Output the [X, Y] coordinate of the center of the cell containing the given text.  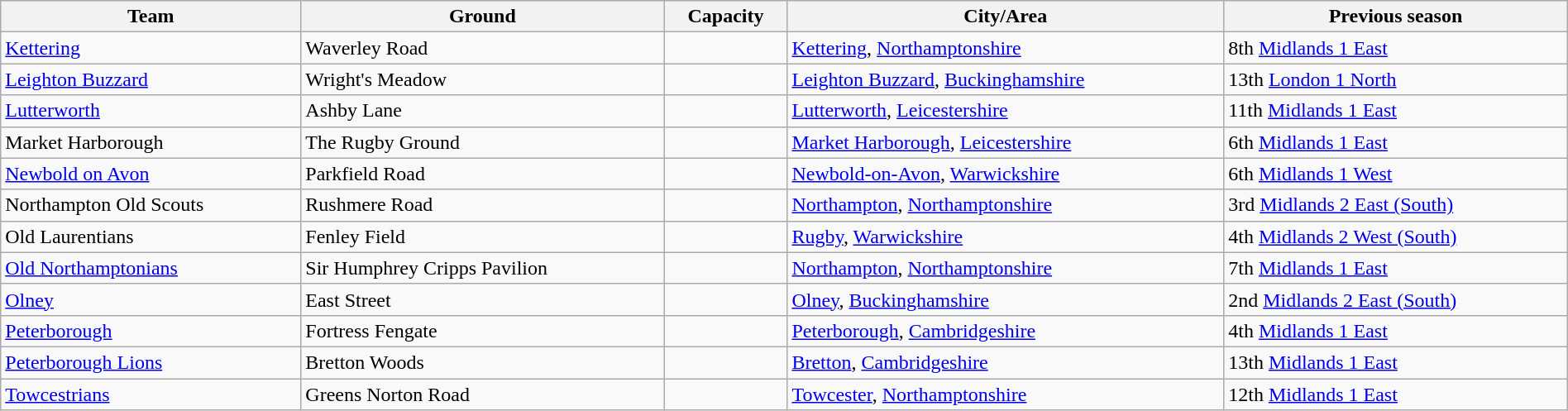
4th Midlands 2 West (South) [1396, 237]
Newbold-on-Avon, Warwickshire [1006, 174]
Lutterworth [151, 111]
Towcester, Northamptonshire [1006, 394]
2nd Midlands 2 East (South) [1396, 299]
13th London 1 North [1396, 79]
8th Midlands 1 East [1396, 48]
The Rugby Ground [483, 142]
13th Midlands 1 East [1396, 362]
Peterborough [151, 331]
Lutterworth, Leicestershire [1006, 111]
Market Harborough, Leicestershire [1006, 142]
Waverley Road [483, 48]
Northampton Old Scouts [151, 205]
Sir Humphrey Cripps Pavilion [483, 268]
Old Laurentians [151, 237]
6th Midlands 1 East [1396, 142]
Market Harborough [151, 142]
City/Area [1006, 17]
Olney [151, 299]
Rushmere Road [483, 205]
7th Midlands 1 East [1396, 268]
Capacity [726, 17]
Old Northamptonians [151, 268]
Peterborough Lions [151, 362]
11th Midlands 1 East [1396, 111]
Team [151, 17]
Kettering, Northamptonshire [1006, 48]
Greens Norton Road [483, 394]
East Street [483, 299]
6th Midlands 1 West [1396, 174]
4th Midlands 1 East [1396, 331]
Wright's Meadow [483, 79]
Bretton Woods [483, 362]
Fortress Fengate [483, 331]
3rd Midlands 2 East (South) [1396, 205]
Kettering [151, 48]
Leighton Buzzard [151, 79]
Rugby, Warwickshire [1006, 237]
Towcestrians [151, 394]
Ground [483, 17]
12th Midlands 1 East [1396, 394]
Newbold on Avon [151, 174]
Ashby Lane [483, 111]
Bretton, Cambridgeshire [1006, 362]
Fenley Field [483, 237]
Previous season [1396, 17]
Peterborough, Cambridgeshire [1006, 331]
Olney, Buckinghamshire [1006, 299]
Parkfield Road [483, 174]
Leighton Buzzard, Buckinghamshire [1006, 79]
